Find where the given text appears and provide that cell's center as (x, y) coordinate. 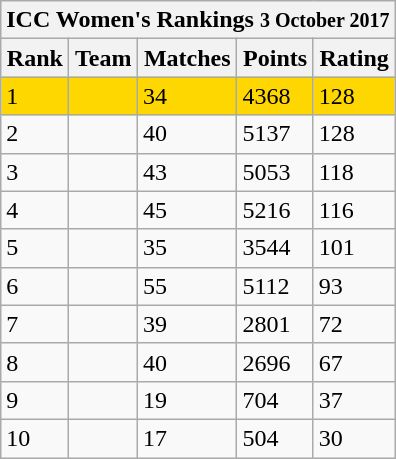
2 (35, 134)
5053 (275, 172)
118 (354, 172)
9 (35, 400)
504 (275, 438)
30 (354, 438)
55 (188, 286)
4 (35, 210)
19 (188, 400)
37 (354, 400)
5216 (275, 210)
8 (35, 362)
2801 (275, 324)
2696 (275, 362)
Matches (188, 58)
5112 (275, 286)
34 (188, 96)
704 (275, 400)
6 (35, 286)
43 (188, 172)
3 (35, 172)
35 (188, 248)
Rating (354, 58)
5 (35, 248)
72 (354, 324)
3544 (275, 248)
67 (354, 362)
ICC Women's Rankings 3 October 2017 (198, 20)
45 (188, 210)
93 (354, 286)
5137 (275, 134)
17 (188, 438)
Points (275, 58)
116 (354, 210)
101 (354, 248)
4368 (275, 96)
Rank (35, 58)
39 (188, 324)
1 (35, 96)
10 (35, 438)
7 (35, 324)
Team (104, 58)
